Detect which cell encompasses the target text, then output its [X, Y] center coordinate. 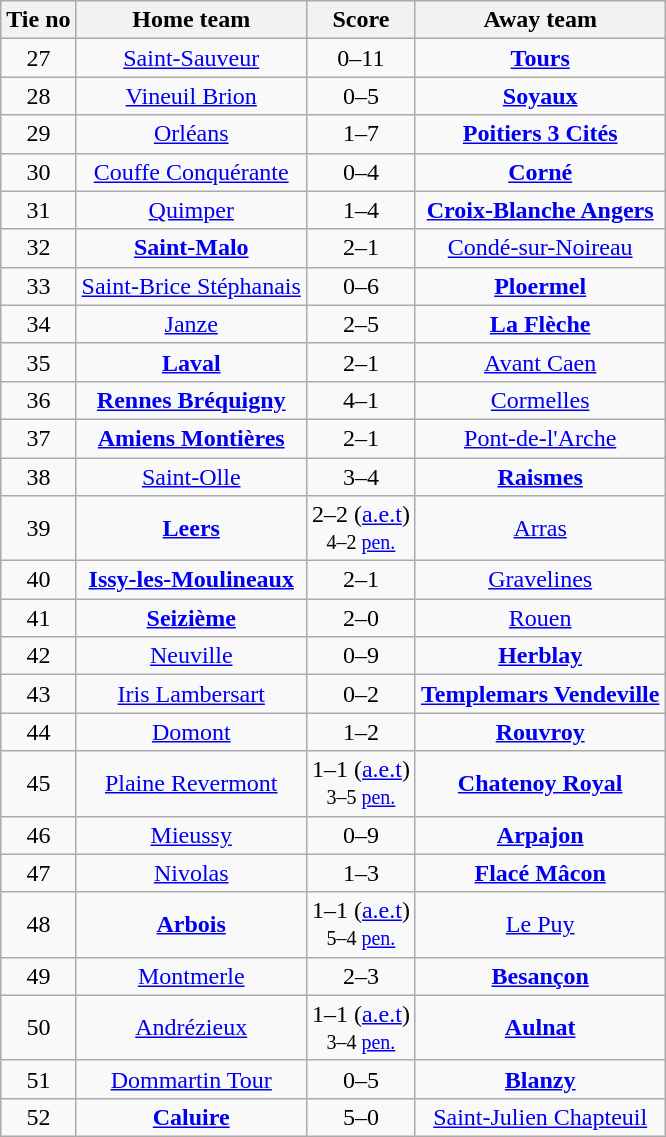
38 [38, 477]
Issy-les-Moulineaux [191, 580]
Arpajon [540, 835]
Vineuil Brion [191, 96]
Saint-Sauveur [191, 58]
Mieussy [191, 835]
5–0 [360, 1117]
Laval [191, 362]
Leers [191, 528]
Andrézieux [191, 1028]
43 [38, 694]
Rennes Bréquigny [191, 400]
35 [38, 362]
Tours [540, 58]
Nivolas [191, 873]
44 [38, 732]
Aulnat [540, 1028]
Arras [540, 528]
39 [38, 528]
Couffe Conquérante [191, 172]
47 [38, 873]
Gravelines [540, 580]
Croix-Blanche Angers [540, 210]
1–7 [360, 134]
1–2 [360, 732]
2–2 (a.e.t) 4–2 pen. [360, 528]
Pont-de-l'Arche [540, 438]
Rouen [540, 618]
Besançon [540, 976]
51 [38, 1079]
Caluire [191, 1117]
Quimper [191, 210]
37 [38, 438]
La Flèche [540, 324]
Score [360, 20]
33 [38, 286]
28 [38, 96]
29 [38, 134]
Saint-Julien Chapteuil [540, 1117]
Neuville [191, 656]
52 [38, 1117]
Flacé Mâcon [540, 873]
32 [38, 248]
Iris Lambersart [191, 694]
Orléans [191, 134]
27 [38, 58]
1–4 [360, 210]
2–3 [360, 976]
Rouvroy [540, 732]
Templemars Vendeville [540, 694]
Dommartin Tour [191, 1079]
Chatenoy Royal [540, 784]
Blanzy [540, 1079]
Poitiers 3 Cités [540, 134]
Arbois [191, 924]
Saint-Brice Stéphanais [191, 286]
45 [38, 784]
Home team [191, 20]
1–1 (a.e.t) 3–4 pen. [360, 1028]
Corné [540, 172]
Herblay [540, 656]
Saint-Malo [191, 248]
42 [38, 656]
49 [38, 976]
Montmerle [191, 976]
Raismes [540, 477]
1–1 (a.e.t) 5–4 pen. [360, 924]
Avant Caen [540, 362]
41 [38, 618]
31 [38, 210]
Janze [191, 324]
0–2 [360, 694]
36 [38, 400]
48 [38, 924]
1–1 (a.e.t) 3–5 pen. [360, 784]
Ploermel [540, 286]
50 [38, 1028]
Tie no [38, 20]
Amiens Montières [191, 438]
3–4 [360, 477]
Le Puy [540, 924]
2–5 [360, 324]
Saint-Olle [191, 477]
Condé-sur-Noireau [540, 248]
Plaine Revermont [191, 784]
34 [38, 324]
2–0 [360, 618]
Soyaux [540, 96]
Domont [191, 732]
Seizième [191, 618]
1–3 [360, 873]
0–6 [360, 286]
40 [38, 580]
Cormelles [540, 400]
0–11 [360, 58]
46 [38, 835]
0–4 [360, 172]
30 [38, 172]
4–1 [360, 400]
Away team [540, 20]
